Find where the given text appears and provide that cell's center as (X, Y) coordinate. 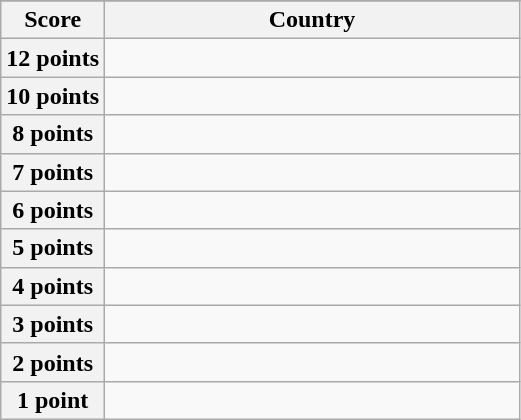
3 points (53, 324)
10 points (53, 96)
Country (312, 20)
5 points (53, 248)
7 points (53, 172)
1 point (53, 400)
2 points (53, 362)
8 points (53, 134)
12 points (53, 58)
Score (53, 20)
4 points (53, 286)
6 points (53, 210)
